Return the (x, y) coordinate for the center point of the cell that contains the specified text.  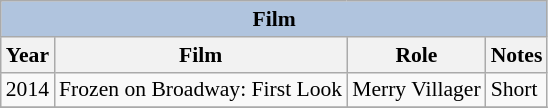
Notes (517, 55)
Year (28, 55)
Frozen on Broadway: First Look (200, 90)
Short (517, 90)
Role (416, 55)
2014 (28, 90)
Merry Villager (416, 90)
